Extract the (x, y) coordinate from the center of the cell holding the provided text.  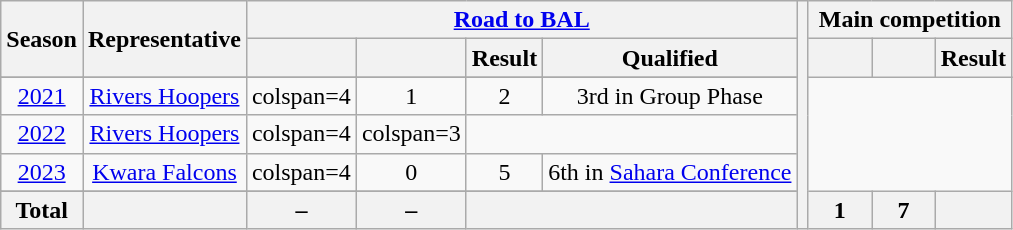
Representative (164, 39)
colspan=3 (411, 134)
3rd in Group Phase (670, 96)
7 (904, 210)
Total (42, 210)
Main competition (910, 20)
Season (42, 39)
Road to BAL (522, 20)
Kwara Falcons (164, 172)
2023 (42, 172)
2 (504, 96)
5 (504, 172)
2021 (42, 96)
2022 (42, 134)
6th in Sahara Conference (670, 172)
Qualified (670, 58)
0 (411, 172)
